Search for the cell housing the specified text and yield its [x, y] center coordinate. 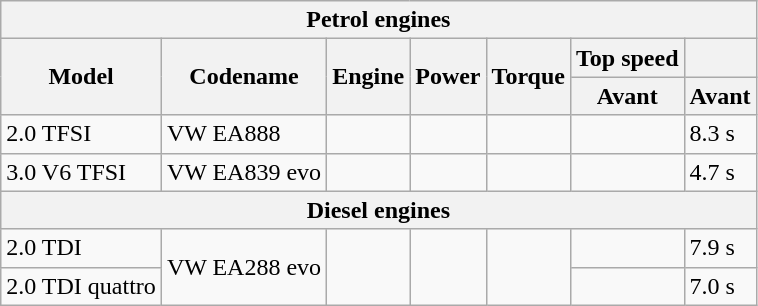
8.3 s [720, 134]
Torque [528, 77]
VW EA839 evo [244, 172]
VW EA288 evo [244, 267]
2.0 TFSI [82, 134]
7.0 s [720, 286]
2.0 TDI quattro [82, 286]
3.0 V6 TFSI [82, 172]
7.9 s [720, 248]
Diesel engines [378, 210]
Petrol engines [378, 20]
4.7 s [720, 172]
Top speed [627, 58]
Model [82, 77]
VW EA888 [244, 134]
2.0 TDI [82, 248]
Engine [368, 77]
Power [448, 77]
Codename [244, 77]
